Capture the cell that displays the provided text and extract its (X, Y) central coordinate. 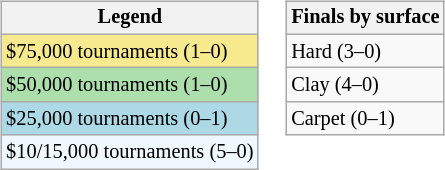
Carpet (0–1) (365, 119)
Finals by surface (365, 18)
$75,000 tournaments (1–0) (130, 51)
Clay (4–0) (365, 85)
Legend (130, 18)
$25,000 tournaments (0–1) (130, 119)
Hard (3–0) (365, 51)
$10/15,000 tournaments (5–0) (130, 152)
$50,000 tournaments (1–0) (130, 85)
